Locate the cell with the specified text and output its (X, Y) center coordinate. 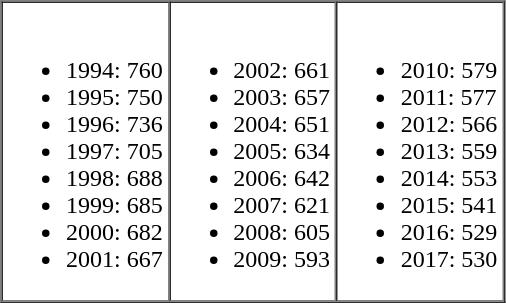
2010: 5792011: 5772012: 5662013: 5592014: 5532015: 5412016: 5292017: 530 (420, 152)
1994: 7601995: 7501996: 7361997: 7051998: 6881999: 6852000: 6822001: 667 (86, 152)
2002: 6612003: 6572004: 6512005: 6342006: 6422007: 6212008: 6052009: 593 (252, 152)
